Return [X, Y] of the center of cell containing provided text 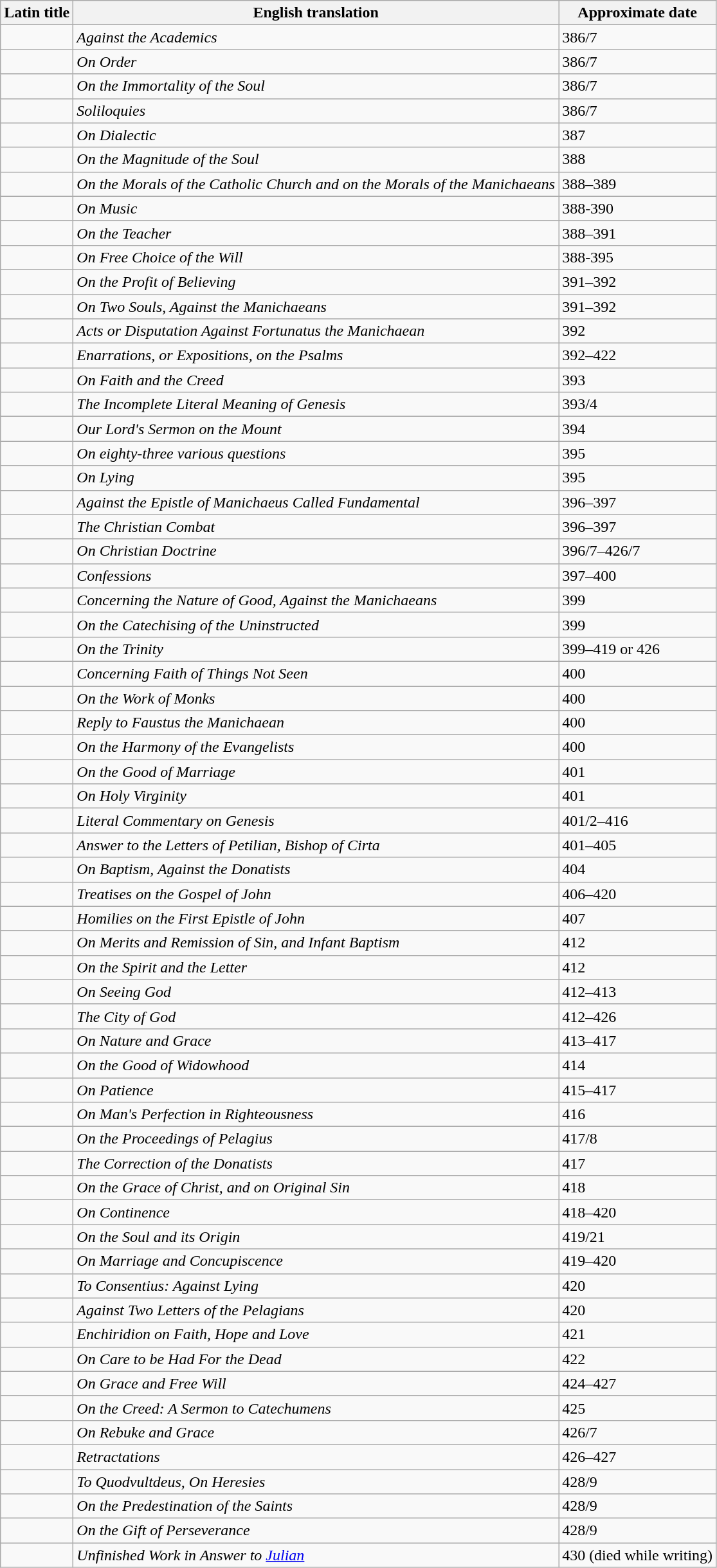
English translation [316, 13]
407 [638, 918]
392–422 [638, 356]
Acts or Disputation Against Fortunatus the Manichaean [316, 331]
Against Two Letters of the Pelagians [316, 1310]
425 [638, 1408]
388–391 [638, 233]
On Music [316, 208]
Retractations [316, 1457]
On Holy Virginity [316, 796]
Against the Academics [316, 37]
Our Lord's Sermon on the Mount [316, 429]
Treatises on the Gospel of John [316, 894]
397–400 [638, 576]
The Incomplete Literal Meaning of Genesis [316, 405]
Enarrations, or Expositions, on the Psalms [316, 356]
On the Good of Widowhood [316, 1065]
404 [638, 870]
412–413 [638, 992]
415–417 [638, 1090]
On Free Choice of the Will [316, 257]
On the Magnitude of the Soul [316, 160]
406–420 [638, 894]
401/2–416 [638, 821]
On the Immortality of the Soul [316, 86]
Literal Commentary on Genesis [316, 821]
On Dialectic [316, 135]
Concerning Faith of Things Not Seen [316, 673]
419/21 [638, 1237]
On eighty-three various questions [316, 453]
424–427 [638, 1383]
414 [638, 1065]
430 (died while writing) [638, 1555]
To Consentius: Against Lying [316, 1286]
Unfinished Work in Answer to Julian [316, 1555]
421 [638, 1335]
To Quodvultdeus, On Heresies [316, 1481]
Confessions [316, 576]
On Christian Doctrine [316, 551]
On the Gift of Perseverance [316, 1531]
387 [638, 135]
On the Trinity [316, 649]
On Two Souls, Against the Manichaeans [316, 307]
On Grace and Free Will [316, 1383]
On Faith and the Creed [316, 380]
392 [638, 331]
On Lying [316, 478]
On Continence [316, 1212]
On Patience [316, 1090]
On the Grace of Christ, and on Original Sin [316, 1188]
Latin title [37, 13]
419–420 [638, 1261]
The Christian Combat [316, 527]
On the Morals of the Catholic Church and on the Morals of the Manichaeans [316, 184]
The City of God [316, 1016]
418 [638, 1188]
412–426 [638, 1016]
417 [638, 1163]
Soliloquies [316, 111]
On Rebuke and Grace [316, 1432]
On the Harmony of the Evangelists [316, 747]
417/8 [638, 1139]
Against the Epistle of Manichaeus Called Fundamental [316, 502]
388-390 [638, 208]
394 [638, 429]
On the Spirit and the Letter [316, 967]
On the Good of Marriage [316, 772]
422 [638, 1359]
On Marriage and Concupiscence [316, 1261]
Answer to the Letters of Petilian, Bishop of Cirta [316, 845]
399–419 or 426 [638, 649]
426–427 [638, 1457]
On Care to be Had For the Dead [316, 1359]
393/4 [638, 405]
On Man's Perfection in Righteousness [316, 1115]
On the Creed: A Sermon to Catechumens [316, 1408]
On the Teacher [316, 233]
Concerning the Nature of Good, Against the Manichaeans [316, 600]
On Merits and Remission of Sin, and Infant Baptism [316, 943]
388-395 [638, 257]
On Nature and Grace [316, 1041]
401–405 [638, 845]
Approximate date [638, 13]
396/7–426/7 [638, 551]
On Order [316, 62]
388 [638, 160]
Reply to Faustus the Manichaean [316, 723]
On the Proceedings of Pelagius [316, 1139]
416 [638, 1115]
Enchiridion on Faith, Hope and Love [316, 1335]
418–420 [638, 1212]
On the Work of Monks [316, 698]
On the Predestination of the Saints [316, 1506]
On the Catechising of the Uninstructed [316, 624]
388–389 [638, 184]
413–417 [638, 1041]
426/7 [638, 1432]
The Correction of the Donatists [316, 1163]
Homilies on the First Epistle of John [316, 918]
On Seeing God [316, 992]
393 [638, 380]
On the Soul and its Origin [316, 1237]
On Baptism, Against the Donatists [316, 870]
On the Profit of Believing [316, 282]
